Extract the [x, y] coordinate from the center of the cell holding the provided text.  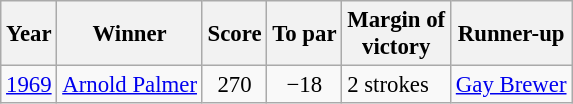
Winner [130, 34]
Score [234, 34]
270 [234, 85]
Margin ofvictory [396, 34]
Year [29, 34]
To par [304, 34]
Gay Brewer [512, 85]
2 strokes [396, 85]
Arnold Palmer [130, 85]
1969 [29, 85]
Runner-up [512, 34]
−18 [304, 85]
